Determine the (X, Y) coordinate at the center of the cell enclosing the given text.  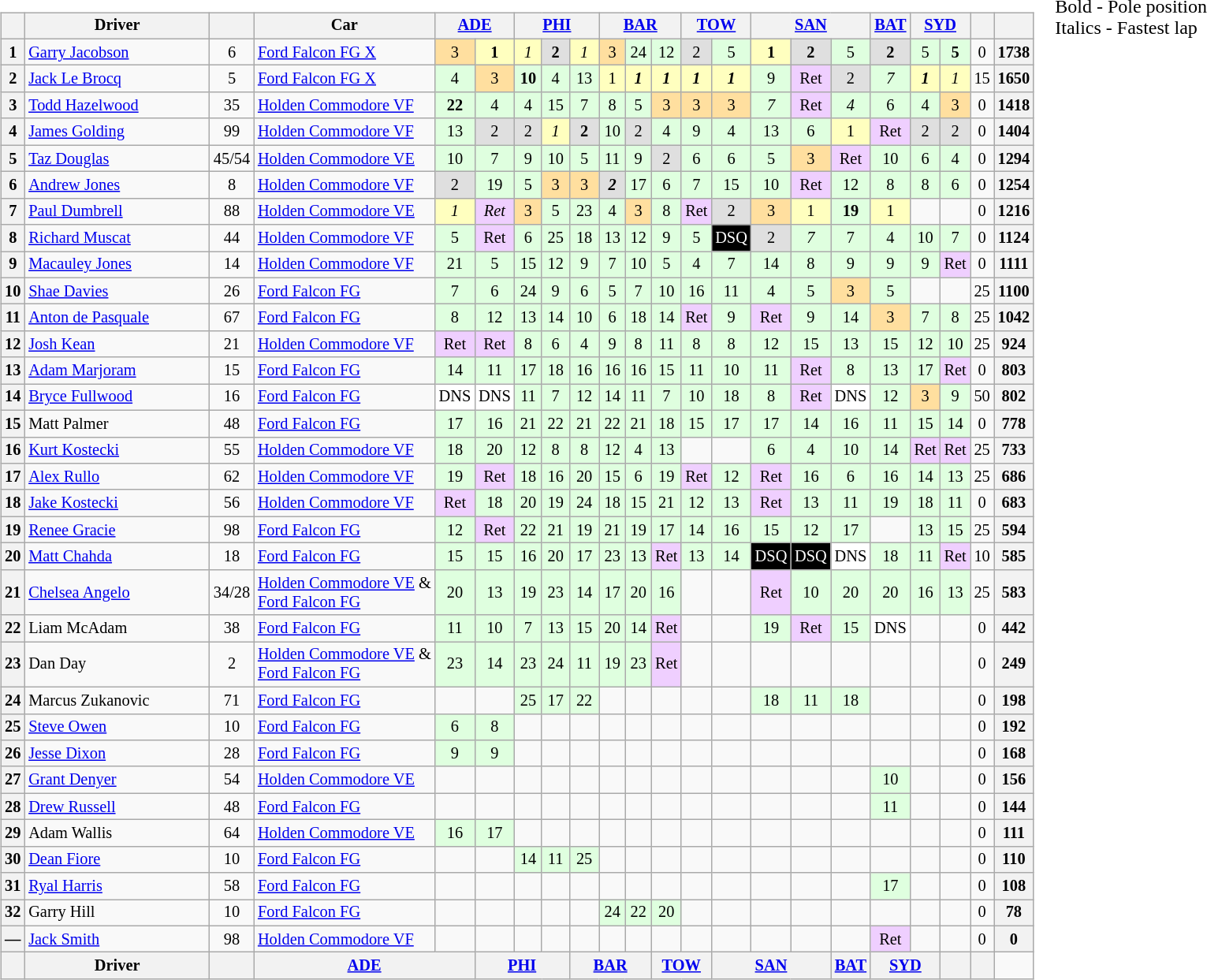
1124 (1014, 238)
— (13, 939)
803 (1014, 371)
Bryce Fullwood (117, 397)
1418 (1014, 106)
Jake Kostecki (117, 503)
144 (1014, 807)
38 (232, 628)
594 (1014, 530)
1404 (1014, 132)
442 (1014, 628)
Shae Davies (117, 291)
55 (232, 450)
34/28 (232, 592)
Car (345, 26)
Anton de Pasquale (117, 318)
Matt Palmer (117, 423)
Grant Denyer (117, 780)
1111 (1014, 265)
Taz Douglas (117, 158)
Drew Russell (117, 807)
1216 (1014, 211)
192 (1014, 727)
50 (982, 397)
583 (1014, 592)
62 (232, 477)
683 (1014, 503)
54 (232, 780)
1042 (1014, 318)
924 (1014, 345)
27 (13, 780)
Marcus Zukanovic (117, 700)
Dan Day (117, 665)
44 (232, 238)
Steve Owen (117, 727)
71 (232, 700)
Andrew Jones (117, 185)
29 (13, 833)
30 (13, 859)
Jack Smith (117, 939)
64 (232, 833)
Dean Fiore (117, 859)
1294 (1014, 158)
56 (232, 503)
Adam Marjoram (117, 371)
Macauley Jones (117, 265)
Matt Chahda (117, 557)
110 (1014, 859)
Garry Hill (117, 913)
1738 (1014, 52)
108 (1014, 886)
99 (232, 132)
111 (1014, 833)
198 (1014, 700)
Richard Muscat (117, 238)
Renee Gracie (117, 530)
168 (1014, 754)
Kurt Kostecki (117, 450)
Adam Wallis (117, 833)
45/54 (232, 158)
58 (232, 886)
Paul Dumbrell (117, 211)
35 (232, 106)
Liam McAdam (117, 628)
1650 (1014, 79)
32 (13, 913)
1254 (1014, 185)
Alex Rullo (117, 477)
802 (1014, 397)
778 (1014, 423)
Jesse Dixon (117, 754)
686 (1014, 477)
78 (1014, 913)
67 (232, 318)
156 (1014, 780)
Garry Jacobson (117, 52)
249 (1014, 665)
31 (13, 886)
Ryal Harris (117, 886)
1100 (1014, 291)
88 (232, 211)
Jack Le Brocq (117, 79)
585 (1014, 557)
Chelsea Angelo (117, 592)
Todd Hazelwood (117, 106)
James Golding (117, 132)
Josh Kean (117, 345)
733 (1014, 450)
